Extract the (X, Y) coordinate from the center of the cell holding the provided text.  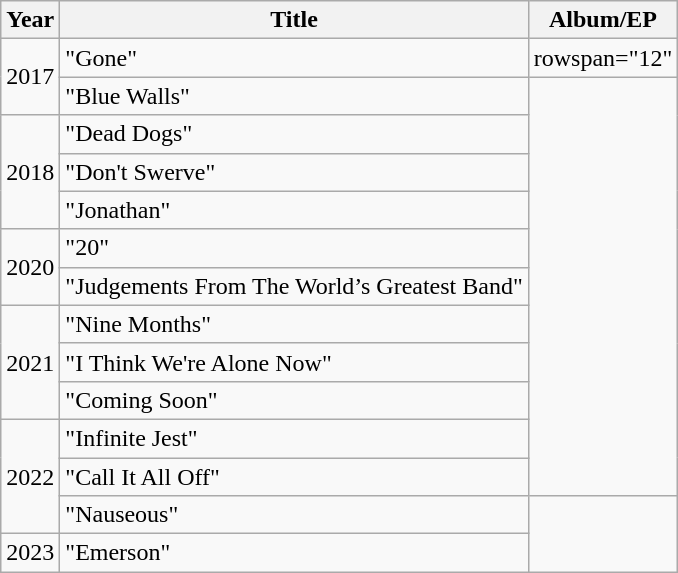
"Jonathan" (294, 210)
"Nine Months" (294, 324)
Year (30, 20)
"Call It All Off" (294, 477)
"20" (294, 248)
"Gone" (294, 58)
Title (294, 20)
rowspan="12" (603, 58)
Album/EP (603, 20)
"Infinite Jest" (294, 438)
2018 (30, 172)
"Coming Soon" (294, 400)
"Judgements From The World’s Greatest Band" (294, 286)
"Emerson" (294, 553)
2020 (30, 267)
"Nauseous" (294, 515)
2022 (30, 476)
2017 (30, 77)
2023 (30, 553)
"Dead Dogs" (294, 134)
"Don't Swerve" (294, 172)
"Blue Walls" (294, 96)
"I Think We're Alone Now" (294, 362)
2021 (30, 362)
